Determine the [x, y] coordinate at the center of the cell enclosing the given text.  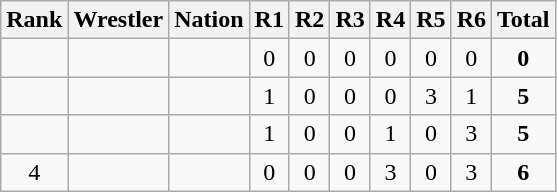
Rank [34, 20]
R2 [309, 20]
R6 [471, 20]
Wrestler [118, 20]
6 [524, 172]
R3 [350, 20]
R4 [390, 20]
R5 [431, 20]
Total [524, 20]
R1 [269, 20]
Nation [209, 20]
4 [34, 172]
